From the cell containing the given text, extract its center point as [X, Y] coordinate. 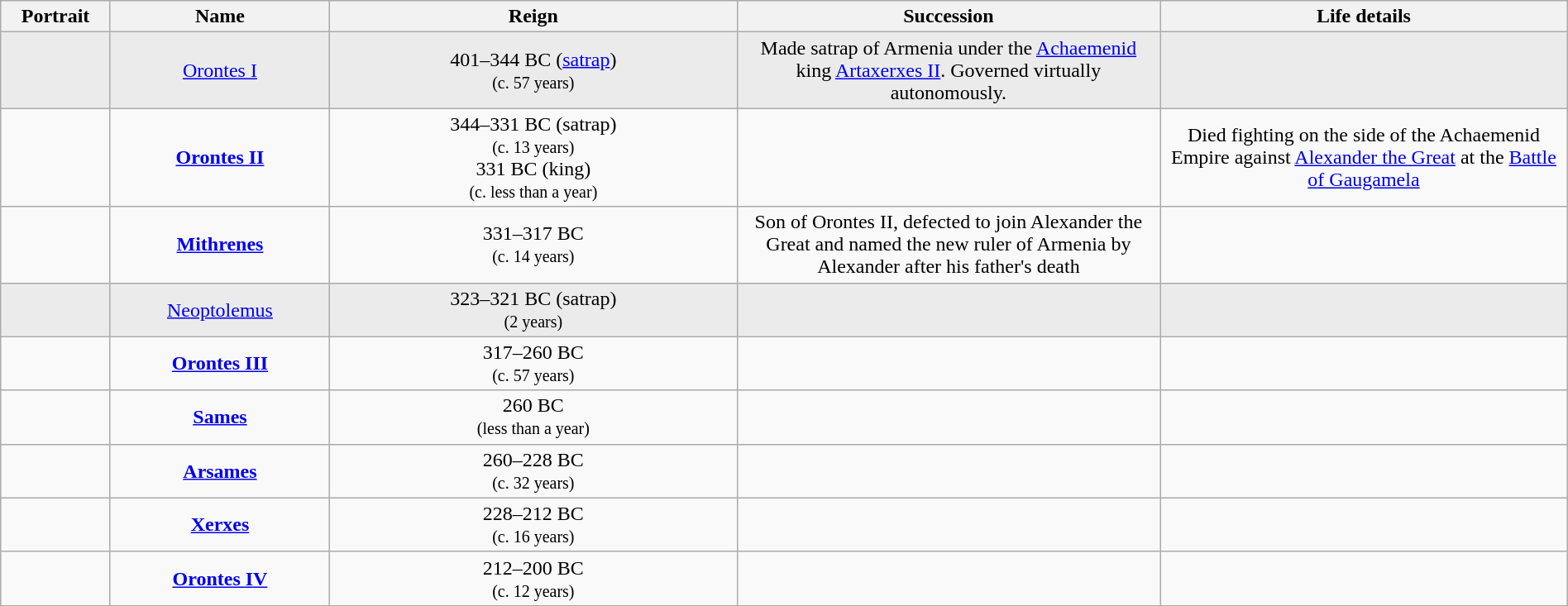
401–344 BC (satrap)(c. 57 years) [534, 70]
Orontes III [220, 364]
Son of Orontes II, defected to join Alexander the Great and named the new ruler of Armenia by Alexander after his father's death [949, 245]
Name [220, 17]
Orontes I [220, 70]
Orontes IV [220, 579]
Made satrap of Armenia under the Achaemenid king Artaxerxes II. Governed virtually autonomously. [949, 70]
Neoptolemus [220, 309]
260–228 BC(c. 32 years) [534, 471]
Mithrenes [220, 245]
323–321 BC (satrap)(2 years) [534, 309]
Arsames [220, 471]
Life details [1365, 17]
331–317 BC(c. 14 years) [534, 245]
Died fighting on the side of the Achaemenid Empire against Alexander the Great at the Battle of Gaugamela [1365, 157]
317–260 BC(c. 57 years) [534, 364]
344–331 BC (satrap)(c. 13 years) 331 BC (king)(c. less than a year) [534, 157]
Portrait [56, 17]
260 BC(less than a year) [534, 417]
212–200 BC(c. 12 years) [534, 579]
Orontes II [220, 157]
Succession [949, 17]
Xerxes [220, 524]
Reign [534, 17]
Sames [220, 417]
228–212 BC(c. 16 years) [534, 524]
